Output the (X, Y) coordinate of the center of the cell containing the given text.  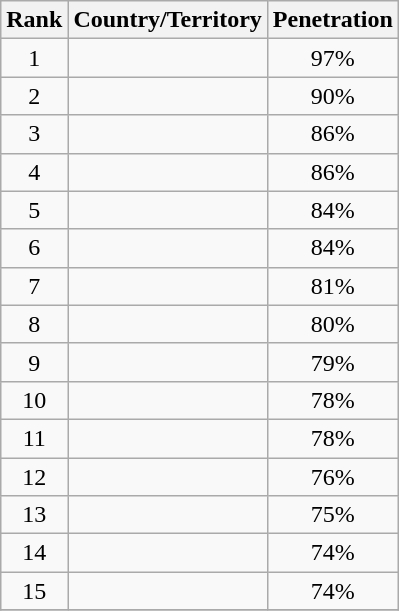
2 (34, 96)
80% (332, 324)
79% (332, 362)
14 (34, 553)
7 (34, 286)
Penetration (332, 20)
76% (332, 477)
81% (332, 286)
90% (332, 96)
13 (34, 515)
5 (34, 210)
3 (34, 134)
97% (332, 58)
15 (34, 591)
Rank (34, 20)
Country/Territory (168, 20)
12 (34, 477)
75% (332, 515)
1 (34, 58)
9 (34, 362)
10 (34, 400)
11 (34, 438)
6 (34, 248)
8 (34, 324)
4 (34, 172)
